Output the (x, y) coordinate of the center of the cell containing the given text.  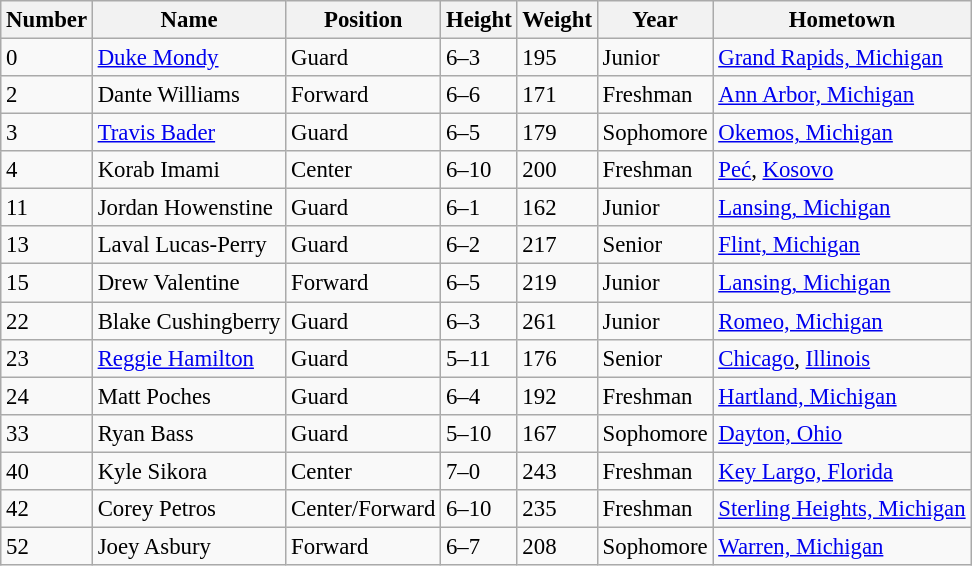
208 (557, 546)
0 (47, 58)
Hartland, Michigan (842, 396)
2 (47, 95)
4 (47, 170)
22 (47, 321)
Chicago, Illinois (842, 358)
Kyle Sikora (188, 471)
Year (655, 20)
219 (557, 283)
179 (557, 133)
162 (557, 208)
Drew Valentine (188, 283)
Warren, Michigan (842, 546)
Blake Cushingberry (188, 321)
Travis Bader (188, 133)
Duke Mondy (188, 58)
6–7 (479, 546)
Peć, Kosovo (842, 170)
Ryan Bass (188, 433)
176 (557, 358)
15 (47, 283)
Romeo, Michigan (842, 321)
Matt Poches (188, 396)
Key Largo, Florida (842, 471)
24 (47, 396)
11 (47, 208)
Weight (557, 20)
7–0 (479, 471)
Flint, Michigan (842, 245)
5–11 (479, 358)
Okemos, Michigan (842, 133)
192 (557, 396)
167 (557, 433)
Dante Williams (188, 95)
Hometown (842, 20)
Ann Arbor, Michigan (842, 95)
5–10 (479, 433)
Name (188, 20)
Sterling Heights, Michigan (842, 509)
200 (557, 170)
Korab Imami (188, 170)
243 (557, 471)
6–2 (479, 245)
195 (557, 58)
6–1 (479, 208)
Joey Asbury (188, 546)
Position (364, 20)
261 (557, 321)
Number (47, 20)
Dayton, Ohio (842, 433)
Reggie Hamilton (188, 358)
Jordan Howenstine (188, 208)
52 (47, 546)
Laval Lucas-Perry (188, 245)
42 (47, 509)
3 (47, 133)
23 (47, 358)
171 (557, 95)
Corey Petros (188, 509)
Grand Rapids, Michigan (842, 58)
Center/Forward (364, 509)
6–4 (479, 396)
6–6 (479, 95)
217 (557, 245)
235 (557, 509)
40 (47, 471)
13 (47, 245)
Height (479, 20)
33 (47, 433)
